Output the [X, Y] coordinate of the center of the cell containing the given text.  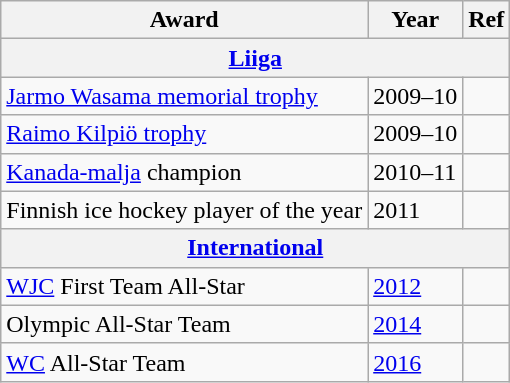
Award [184, 20]
Kanada-malja champion [184, 172]
Jarmo Wasama memorial trophy [184, 96]
Finnish ice hockey player of the year [184, 210]
WC All-Star Team [184, 362]
2016 [416, 362]
Year [416, 20]
2012 [416, 286]
2014 [416, 324]
Olympic All-Star Team [184, 324]
Liiga [256, 58]
International [256, 248]
2010–11 [416, 172]
WJC First Team All-Star [184, 286]
Ref [486, 20]
Raimo Kilpiö trophy [184, 134]
2011 [416, 210]
